Capture the cell that displays the provided text and extract its [x, y] central coordinate. 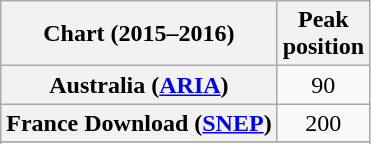
Chart (2015–2016) [139, 34]
90 [323, 85]
France Download (SNEP) [139, 123]
200 [323, 123]
Peak position [323, 34]
Australia (ARIA) [139, 85]
